Locate the cell with the specified text and output its (X, Y) center coordinate. 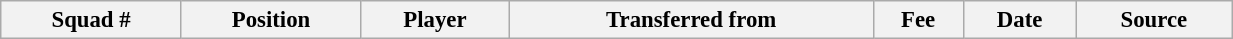
Transferred from (691, 20)
Squad # (92, 20)
Player (436, 20)
Source (1154, 20)
Position (270, 20)
Fee (918, 20)
Date (1020, 20)
